For the text-containing cell, return its midpoint in [X, Y] coordinate format. 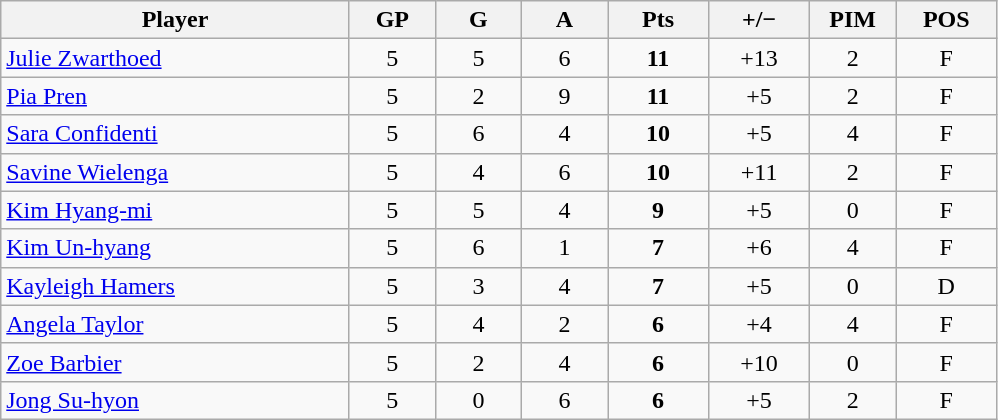
Pts [658, 20]
+4 [760, 324]
+10 [760, 362]
+6 [760, 248]
Pia Pren [176, 96]
GP [392, 20]
+13 [760, 58]
Player [176, 20]
A [564, 20]
G [478, 20]
Angela Taylor [176, 324]
Kayleigh Hamers [176, 286]
1 [564, 248]
POS [946, 20]
Kim Un-hyang [176, 248]
+11 [760, 172]
Zoe Barbier [176, 362]
Jong Su-hyon [176, 400]
Sara Confidenti [176, 134]
Julie Zwarthoed [176, 58]
Kim Hyang-mi [176, 210]
+/− [760, 20]
3 [478, 286]
D [946, 286]
PIM [853, 20]
Savine Wielenga [176, 172]
